From the cell containing the given text, extract its center point as (X, Y) coordinate. 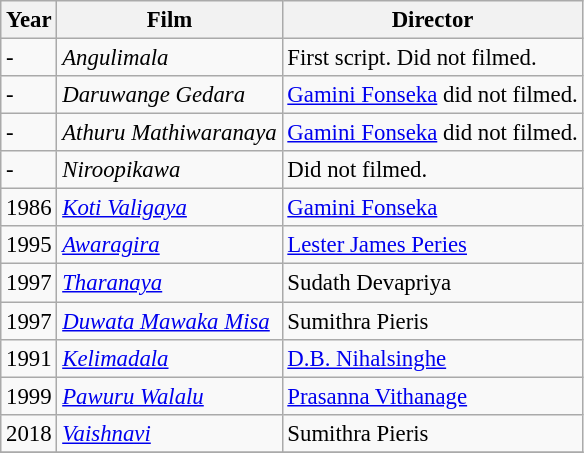
D.B. Nihalsinghe (432, 358)
Duwata Mawaka Misa (170, 321)
Prasanna Vithanage (432, 396)
1991 (29, 358)
Pawuru Walalu (170, 396)
1986 (29, 208)
Niroopikawa (170, 170)
Film (170, 20)
Koti Valigaya (170, 208)
Tharanaya (170, 283)
Gamini Fonseka (432, 208)
Director (432, 20)
1995 (29, 245)
Angulimala (170, 58)
First script. Did not filmed. (432, 58)
2018 (29, 433)
Daruwange Gedara (170, 95)
Athuru Mathiwaranaya (170, 133)
Year (29, 20)
Lester James Peries (432, 245)
Sudath Devapriya (432, 283)
1999 (29, 396)
Awaragira (170, 245)
Vaishnavi (170, 433)
Kelimadala (170, 358)
Did not filmed. (432, 170)
